For the text-containing cell, return its midpoint in (x, y) coordinate format. 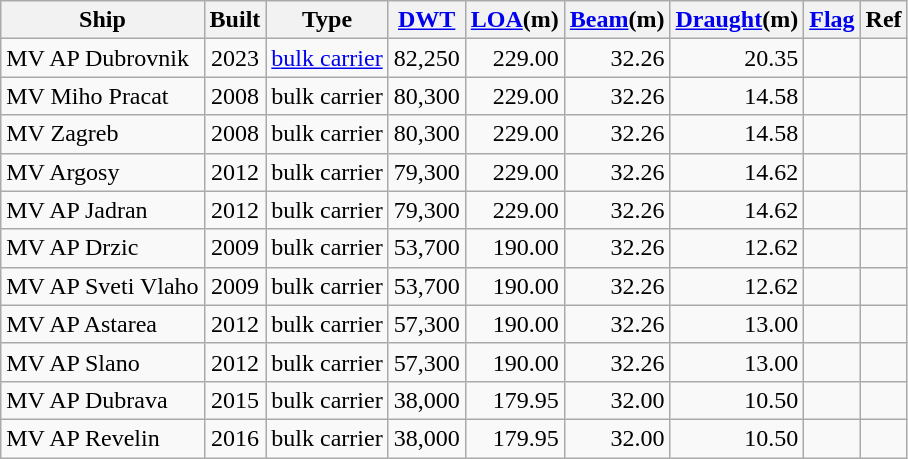
Type (327, 20)
Ref (884, 20)
82,250 (426, 58)
Built (235, 20)
MV AP Dubrovnik (102, 58)
Beam(m) (617, 20)
MV AP Dubrava (102, 400)
LOA(m) (514, 20)
20.35 (737, 58)
DWT (426, 20)
MV Miho Pracat (102, 96)
Draught(m) (737, 20)
MV AP Astarea (102, 324)
MV Argosy (102, 172)
Flag (832, 20)
MV AP Revelin (102, 438)
MV AP Jadran (102, 210)
Ship (102, 20)
2016 (235, 438)
2023 (235, 58)
MV AP Drzic (102, 248)
MV AP Sveti Vlaho (102, 286)
MV AP Slano (102, 362)
MV Zagreb (102, 134)
2015 (235, 400)
